Pinpoint the cell where the given text exists, returning its [x, y] midpoint coordinate. 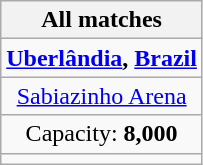
Sabiazinho Arena [102, 96]
Capacity: 8,000 [102, 134]
Uberlândia, Brazil [102, 58]
All matches [102, 20]
